Search for the cell housing the specified text and yield its [X, Y] center coordinate. 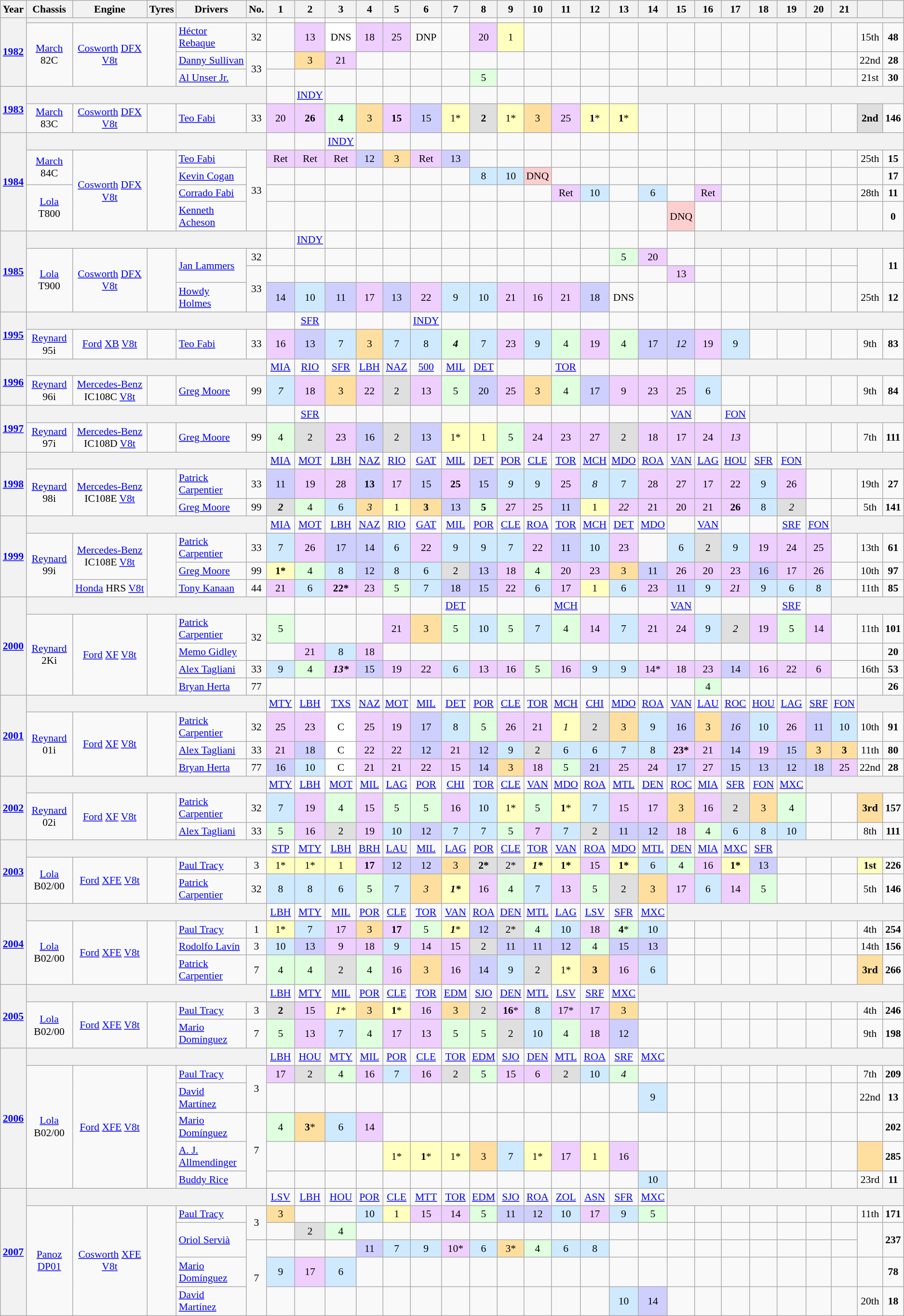
61 [893, 548]
Buddy Rice [211, 1180]
Chassis [49, 9]
2001 [13, 736]
1998 [13, 484]
Panoz DP01 [49, 1261]
Cosworth XFE V8t [110, 1261]
Danny Sullivan [211, 61]
Reynard 02i [49, 817]
30 [893, 78]
March 83C [49, 119]
2004 [13, 944]
Al Unser Jr. [211, 78]
1996 [13, 382]
STP [281, 848]
DNP [426, 38]
ASN [595, 1197]
78 [893, 1272]
237 [893, 1240]
101 [893, 629]
21st [870, 78]
246 [893, 1010]
Mercedes-Benz IC108D V8t [110, 438]
23* [681, 751]
TXS [341, 704]
2003 [13, 872]
Mercedes-Benz IC108C V8t [110, 390]
156 [893, 947]
226 [893, 866]
22* [341, 589]
Year [13, 9]
Lola T900 [49, 280]
1995 [13, 336]
Lola T800 [49, 208]
March 82C [49, 54]
1st [870, 866]
20th [870, 1302]
1983 [13, 110]
23rd [870, 1180]
Rodolfo Lavín [211, 947]
83 [893, 344]
53 [893, 670]
202 [893, 1127]
Tyres [162, 9]
ZOL [566, 1197]
Drivers [211, 9]
80 [893, 751]
209 [893, 1074]
Reynard 96i [49, 390]
Reynard 98i [49, 493]
Memo Gidley [211, 652]
Oriol Servià [211, 1240]
BRH [369, 848]
500 [426, 367]
91 [893, 727]
97 [893, 571]
285 [893, 1157]
1982 [13, 52]
2007 [13, 1252]
Howdy Holmes [211, 298]
15th [870, 38]
171 [893, 1214]
48 [893, 38]
Kevin Cogan [211, 176]
44 [256, 589]
Engine [110, 9]
266 [893, 970]
17* [566, 1010]
16* [511, 1010]
2nd [870, 119]
Corrado Fabi [211, 193]
157 [893, 808]
2005 [13, 1017]
16th [870, 670]
19th [870, 484]
1997 [13, 429]
March 84C [49, 168]
Kenneth Acheson [211, 217]
14th [870, 947]
2002 [13, 808]
1984 [13, 182]
28th [870, 193]
1985 [13, 272]
84 [893, 390]
Reynard 99i [49, 565]
Reynard 2Ki [49, 655]
Jan Lammers [211, 265]
198 [893, 1034]
85 [893, 589]
14* [653, 670]
141 [893, 508]
10* [456, 1249]
0 [893, 217]
254 [893, 929]
Honda HRS V8t [110, 589]
4* [624, 929]
Reynard 95i [49, 344]
Tony Kanaan [211, 589]
Reynard 01i [49, 744]
No. [256, 9]
Héctor Rebaque [211, 38]
2006 [13, 1118]
MTT [426, 1197]
1999 [13, 556]
13th [870, 548]
Ford XB V8t [110, 344]
A. J. Allmendinger [211, 1157]
Reynard 97i [49, 438]
13* [341, 670]
8th [870, 832]
2000 [13, 646]
